Detect which cell encompasses the target text, then output its (x, y) center coordinate. 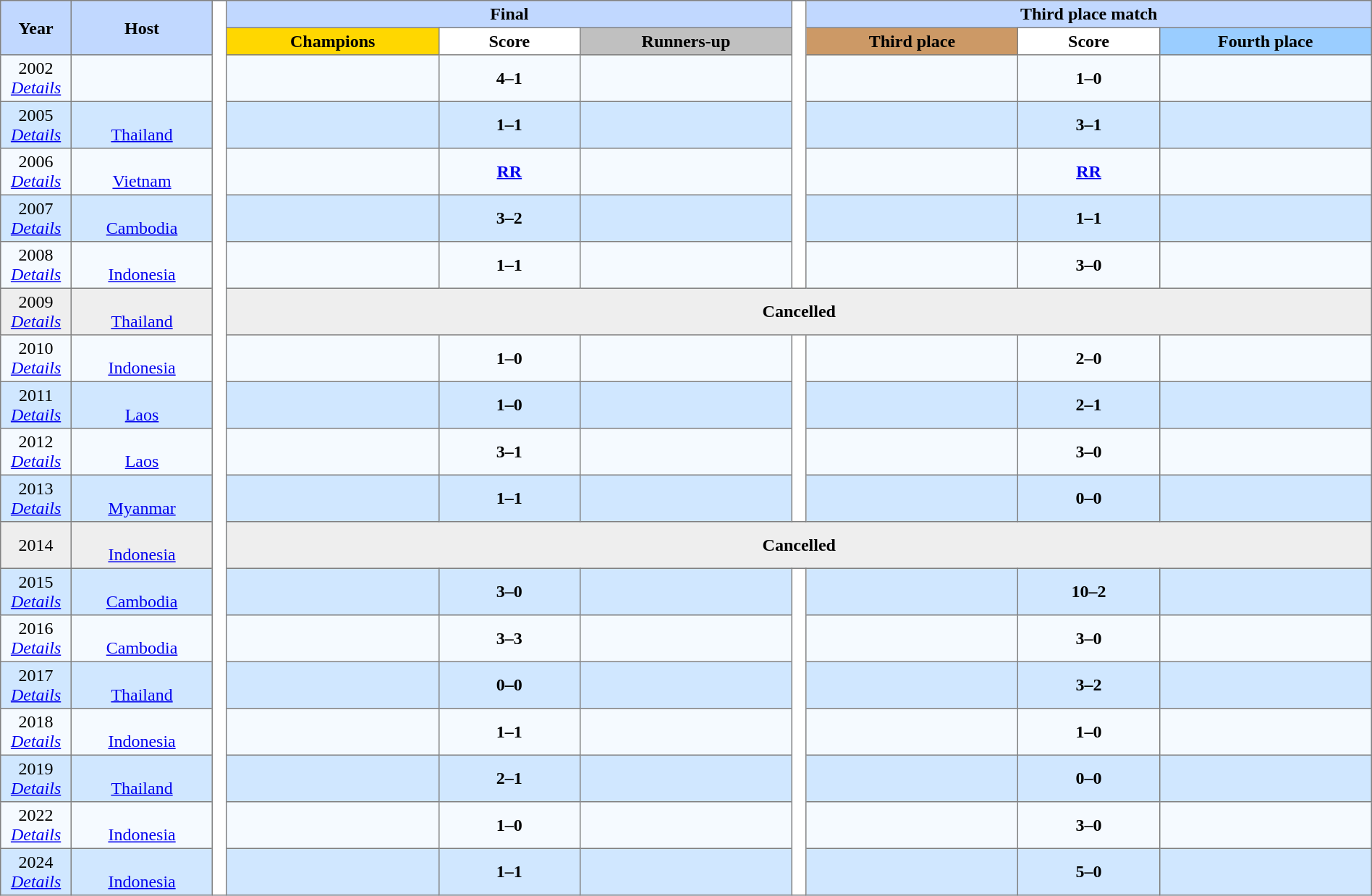
Third place (912, 41)
2007Details (36, 218)
Host (142, 28)
2013Details (36, 498)
2019Details (36, 778)
2014 (36, 545)
3–3 (509, 638)
5–0 (1088, 871)
2005Details (36, 124)
2016Details (36, 638)
Year (36, 28)
Champions (333, 41)
2018Details (36, 732)
2–0 (1088, 358)
2024Details (36, 871)
4–1 (509, 78)
2017Details (36, 685)
Runners-up (686, 41)
Myanmar (142, 498)
2002Details (36, 78)
2022Details (36, 825)
2015Details (36, 591)
Third place match (1088, 14)
Vietnam (142, 172)
2008Details (36, 265)
2011Details (36, 405)
2006Details (36, 172)
Final (509, 14)
2012Details (36, 452)
2010Details (36, 358)
10–2 (1088, 591)
2009Details (36, 311)
Fourth place (1265, 41)
